From the cell containing the given text, extract its center point as [X, Y] coordinate. 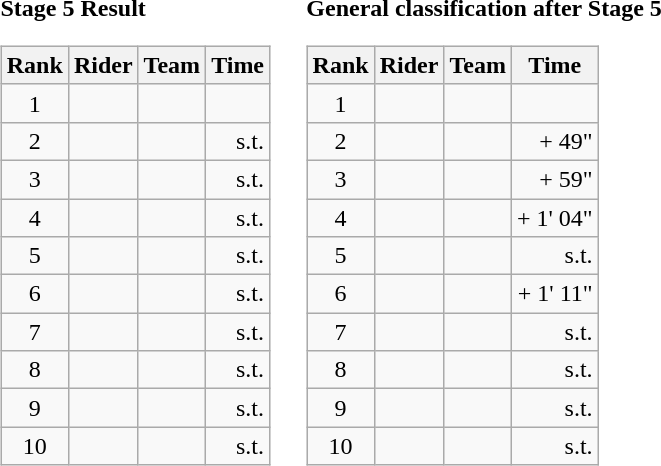
+ 59" [554, 179]
+ 1' 04" [554, 217]
+ 1' 11" [554, 294]
+ 49" [554, 141]
